Find where the given text appears and provide that cell's center as [X, Y] coordinate. 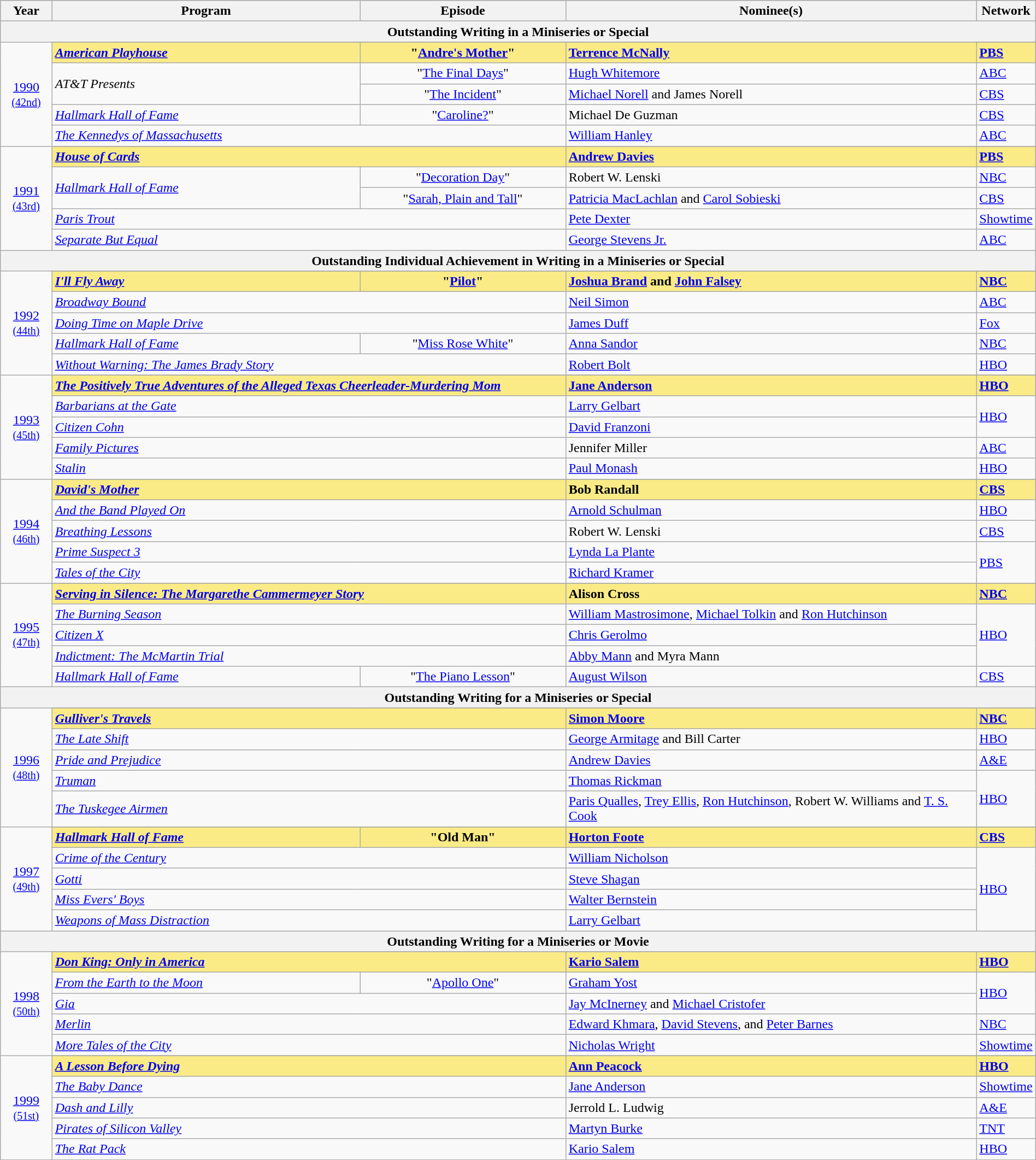
"Old Man" [463, 837]
Episode [463, 11]
August Wilson [771, 677]
TNT [1006, 1128]
Fox [1006, 323]
The Tuskegee Airmen [309, 809]
Broadway Bound [309, 302]
Outstanding Individual Achievement in Writing in a Miniseries or Special [518, 261]
Without Warning: The James Brady Story [309, 365]
Pirates of Silicon Valley [309, 1128]
Don King: Only in America [309, 962]
Dash and Lilly [309, 1108]
1992(44th) [26, 323]
George Armitage and Bill Carter [771, 739]
"Apollo One" [463, 983]
The Rat Pack [309, 1149]
Walter Bernstein [771, 899]
Citizen Cohn [309, 427]
Paris Trout [309, 219]
Paul Monash [771, 468]
Terrence McNally [771, 52]
Serving in Silence: The Margarethe Cammermeyer Story [309, 593]
Prime Suspect 3 [309, 552]
Joshua Brand and John Falsey [771, 282]
1996(48th) [26, 768]
William Hanley [771, 136]
And the Band Played On [309, 510]
Martyn Burke [771, 1128]
William Mastrosimone, Michael Tolkin and Ron Hutchinson [771, 614]
More Tales of the City [309, 1045]
Stalin [309, 468]
Crime of the Century [309, 858]
"Sarah, Plain and Tall" [463, 198]
Weapons of Mass Distraction [309, 920]
1991(43rd) [26, 198]
Pete Dexter [771, 219]
The Kennedys of Massachusetts [309, 136]
"Decoration Day" [463, 177]
"Caroline?" [463, 115]
"Miss Rose White" [463, 344]
Merlin [309, 1024]
Michael Norell and James Norell [771, 94]
Anna Sandor [771, 344]
"The Final Days" [463, 73]
1998(50th) [26, 1004]
AT&T Presents [206, 84]
Lynda La Plante [771, 552]
Robert Bolt [771, 365]
Pride and Prejudice [309, 760]
Indictment: The McMartin Trial [309, 656]
Steve Shagan [771, 878]
Miss Evers' Boys [309, 899]
David's Mother [309, 489]
David Franzoni [771, 427]
Network [1006, 11]
Gulliver's Travels [309, 718]
Richard Kramer [771, 572]
Graham Yost [771, 983]
James Duff [771, 323]
Breathing Lessons [309, 531]
1994(46th) [26, 531]
Chris Gerolmo [771, 635]
"Pilot" [463, 282]
Year [26, 11]
Arnold Schulman [771, 510]
Horton Foote [771, 837]
Barbarians at the Gate [309, 406]
"Andre's Mother" [463, 52]
Gia [309, 1004]
I'll Fly Away [206, 282]
House of Cards [309, 156]
Jay McInerney and Michael Cristofer [771, 1004]
1995(47th) [26, 635]
Paris Qualles, Trey Ellis, Ron Hutchinson, Robert W. Williams and T. S. Cook [771, 809]
Neil Simon [771, 302]
The Late Shift [309, 739]
George Stevens Jr. [771, 239]
William Nicholson [771, 858]
Nicholas Wright [771, 1045]
Bob Randall [771, 489]
The Positively True Adventures of the Alleged Texas Cheerleader-Murdering Mom [309, 385]
Thomas Rickman [771, 781]
1999(51st) [26, 1108]
Jennifer Miller [771, 448]
Doing Time on Maple Drive [309, 323]
1993(45th) [26, 427]
Program [206, 11]
Hugh Whitemore [771, 73]
Separate But Equal [309, 239]
Abby Mann and Myra Mann [771, 656]
"The Incident" [463, 94]
Outstanding Writing in a Miniseries or Special [518, 32]
Alison Cross [771, 593]
Patricia MacLachlan and Carol Sobieski [771, 198]
1997(49th) [26, 878]
Truman [309, 781]
Outstanding Writing for a Miniseries or Special [518, 698]
Simon Moore [771, 718]
Edward Khmara, David Stevens, and Peter Barnes [771, 1024]
"The Piano Lesson" [463, 677]
A Lesson Before Dying [309, 1066]
Nominee(s) [771, 11]
Outstanding Writing for a Miniseries or Movie [518, 941]
Michael De Guzman [771, 115]
Family Pictures [309, 448]
Gotti [309, 878]
Jerrold L. Ludwig [771, 1108]
Tales of the City [309, 572]
The Baby Dance [309, 1087]
From the Earth to the Moon [206, 983]
The Burning Season [309, 614]
Citizen X [309, 635]
Ann Peacock [771, 1066]
American Playhouse [206, 52]
1990(42nd) [26, 94]
